Output the (X, Y) coordinate of the center of the cell containing the given text.  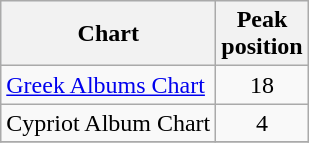
Peakposition (262, 34)
4 (262, 123)
Chart (108, 34)
Greek Albums Chart (108, 85)
18 (262, 85)
Cypriot Album Chart (108, 123)
